Search for the cell housing the specified text and yield its (X, Y) center coordinate. 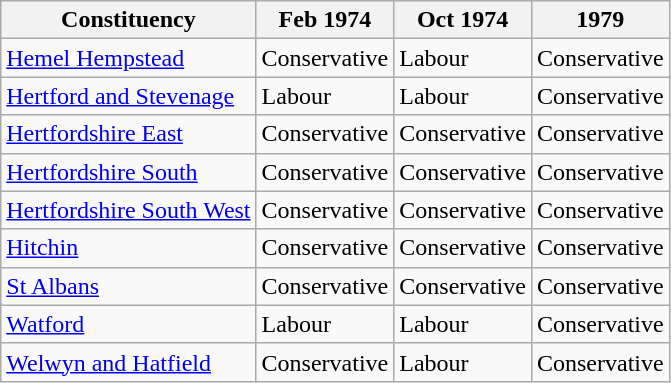
Hitchin (128, 248)
Hertfordshire South (128, 172)
St Albans (128, 286)
Hertford and Stevenage (128, 96)
Feb 1974 (325, 20)
Constituency (128, 20)
Hemel Hempstead (128, 58)
Welwyn and Hatfield (128, 362)
Watford (128, 324)
Hertfordshire South West (128, 210)
Hertfordshire East (128, 134)
1979 (600, 20)
Oct 1974 (463, 20)
